Search for the cell housing the specified text and yield its [x, y] center coordinate. 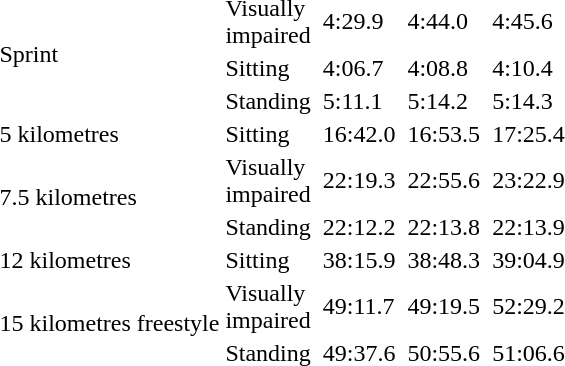
22:12.2 [359, 227]
16:42.0 [359, 134]
5:14.2 [444, 101]
5:11.1 [359, 101]
49:11.7 [359, 306]
16:53.5 [444, 134]
49:19.5 [444, 306]
4:08.8 [444, 68]
38:15.9 [359, 260]
22:13.8 [444, 227]
22:55.6 [444, 180]
38:48.3 [444, 260]
22:19.3 [359, 180]
4:06.7 [359, 68]
